Extract the [x, y] coordinate from the center of the cell holding the provided text.  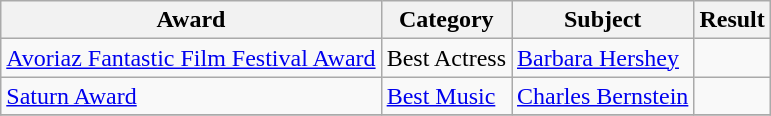
Subject [603, 20]
Best Music [446, 96]
Award [191, 20]
Avoriaz Fantastic Film Festival Award [191, 58]
Category [446, 20]
Best Actress [446, 58]
Barbara Hershey [603, 58]
Result [732, 20]
Saturn Award [191, 96]
Charles Bernstein [603, 96]
